Extract the [X, Y] coordinate from the center of the cell holding the provided text.  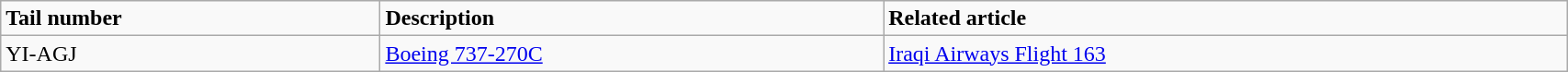
Iraqi Airways Flight 163 [1225, 54]
Description [632, 18]
Boeing 737-270C [632, 54]
Related article [1225, 18]
YI-AGJ [191, 54]
Tail number [191, 18]
